Return the [x, y] coordinate for the center point of the cell that contains the specified text.  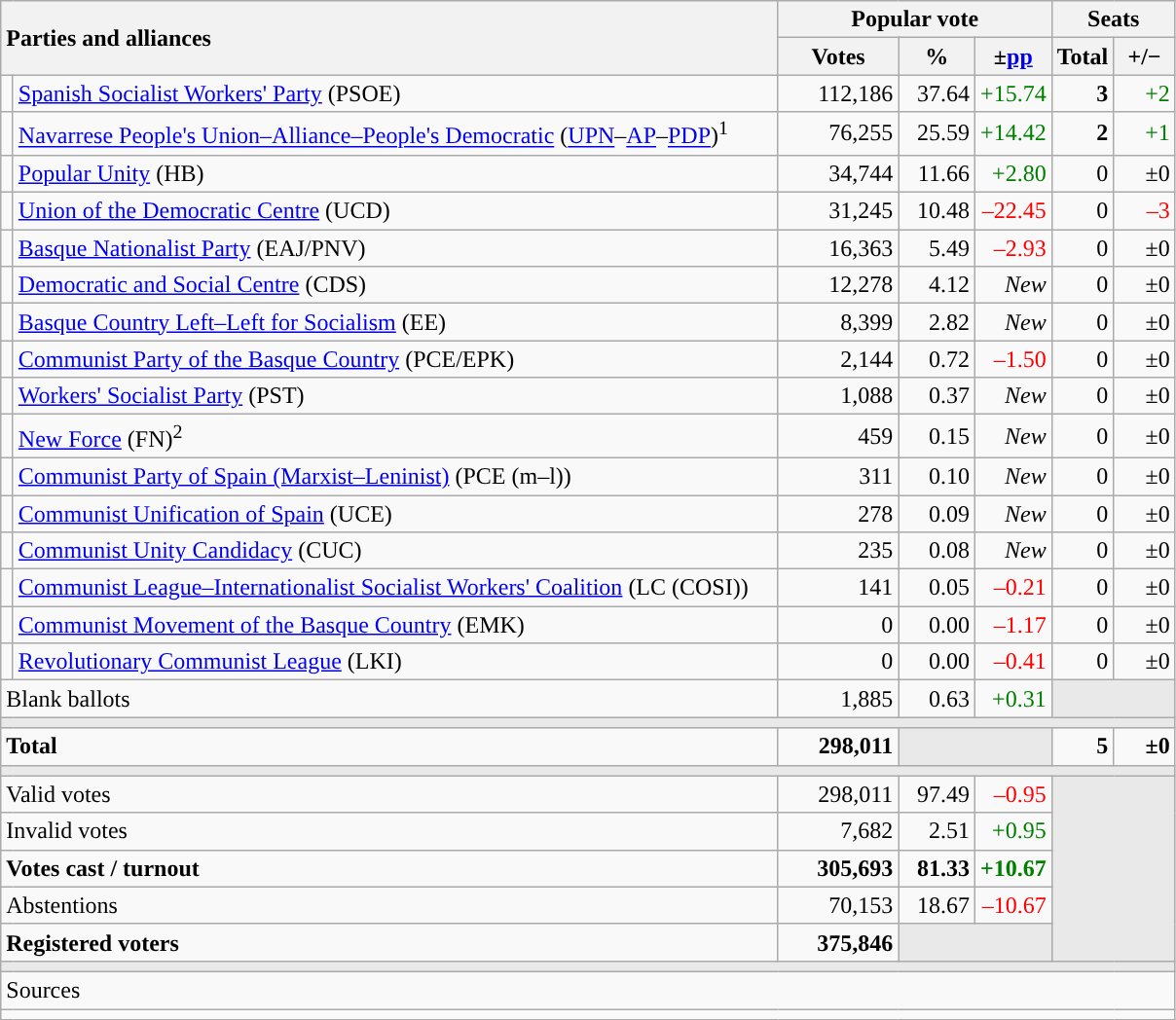
0.09 [937, 514]
305,693 [838, 868]
Revolutionary Communist League (LKI) [395, 662]
18.67 [937, 905]
Union of the Democratic Centre (UCD) [395, 211]
+10.67 [1012, 868]
2.82 [937, 322]
81.33 [937, 868]
34,744 [838, 173]
10.48 [937, 211]
37.64 [937, 93]
Communist League–Internationalist Socialist Workers' Coalition (LC (COSI)) [395, 588]
0.37 [937, 396]
70,153 [838, 905]
Abstentions [389, 905]
0.10 [937, 476]
+0.95 [1012, 831]
31,245 [838, 211]
–2.93 [1012, 248]
–3 [1145, 211]
+0.31 [1012, 699]
Popular vote [915, 19]
0.72 [937, 359]
–0.21 [1012, 588]
+1 [1145, 134]
+2.80 [1012, 173]
–0.41 [1012, 662]
% [937, 56]
Communist Unification of Spain (UCE) [395, 514]
Workers' Socialist Party (PST) [395, 396]
25.59 [937, 134]
3 [1083, 93]
311 [838, 476]
±pp [1012, 56]
375,846 [838, 942]
0.05 [937, 588]
Votes [838, 56]
Seats [1114, 19]
–22.45 [1012, 211]
Communist Unity Candidacy (CUC) [395, 551]
278 [838, 514]
8,399 [838, 322]
New Force (FN)2 [395, 436]
Sources [588, 990]
2 [1083, 134]
2.51 [937, 831]
5.49 [937, 248]
235 [838, 551]
–10.67 [1012, 905]
+2 [1145, 93]
Basque Nationalist Party (EAJ/PNV) [395, 248]
Votes cast / turnout [389, 868]
Registered voters [389, 942]
4.12 [937, 285]
Spanish Socialist Workers' Party (PSOE) [395, 93]
2,144 [838, 359]
Basque Country Left–Left for Socialism (EE) [395, 322]
Communist Party of the Basque Country (PCE/EPK) [395, 359]
–1.50 [1012, 359]
16,363 [838, 248]
112,186 [838, 93]
Valid votes [389, 794]
+15.74 [1012, 93]
Navarrese People's Union–Alliance–People's Democratic (UPN–AP–PDP)1 [395, 134]
141 [838, 588]
97.49 [937, 794]
Parties and alliances [389, 38]
1,088 [838, 396]
Popular Unity (HB) [395, 173]
0.15 [937, 436]
Communist Movement of the Basque Country (EMK) [395, 625]
–1.17 [1012, 625]
7,682 [838, 831]
0.63 [937, 699]
12,278 [838, 285]
11.66 [937, 173]
1,885 [838, 699]
Communist Party of Spain (Marxist–Leninist) (PCE (m–l)) [395, 476]
Invalid votes [389, 831]
459 [838, 436]
+14.42 [1012, 134]
76,255 [838, 134]
+/− [1145, 56]
–0.95 [1012, 794]
Blank ballots [389, 699]
Democratic and Social Centre (CDS) [395, 285]
5 [1083, 747]
0.08 [937, 551]
